Determine the [x, y] coordinate at the center of the cell enclosing the given text.  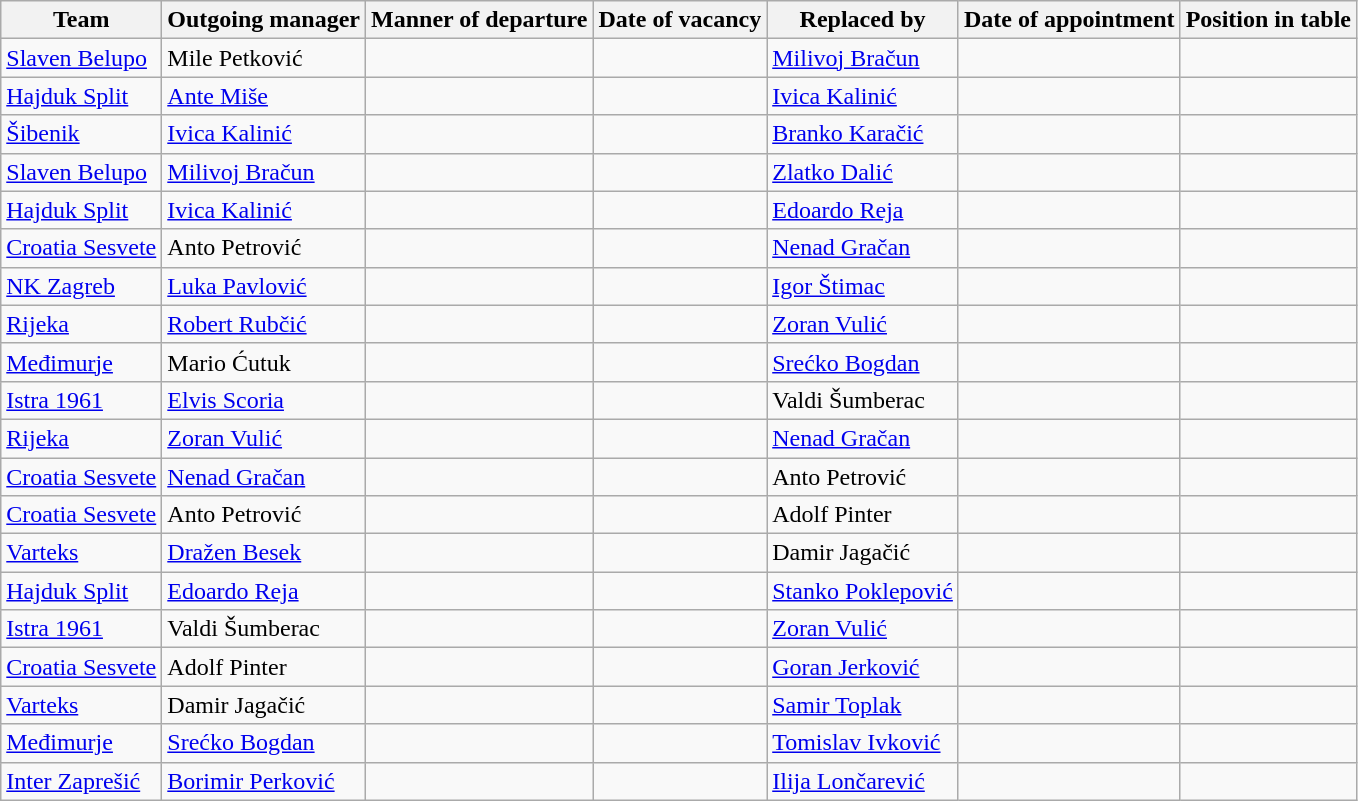
Borimir Perković [264, 781]
Goran Jerković [863, 667]
Tomislav Ivković [863, 743]
Luka Pavlović [264, 286]
Robert Rubčić [264, 324]
Team [82, 20]
Replaced by [863, 20]
Date of vacancy [680, 20]
Zlatko Dalić [863, 172]
Ante Miše [264, 96]
Elvis Scoria [264, 400]
Stanko Poklepović [863, 591]
Igor Štimac [863, 286]
Mile Petković [264, 58]
Šibenik [82, 134]
Manner of departure [480, 20]
Samir Toplak [863, 705]
Mario Ćutuk [264, 362]
Ilija Lončarević [863, 781]
NK Zagreb [82, 286]
Date of appointment [1069, 20]
Dražen Besek [264, 553]
Inter Zaprešić [82, 781]
Outgoing manager [264, 20]
Branko Karačić [863, 134]
Position in table [1268, 20]
